Scan for the cell matching the given text and deliver its (X, Y) coordinate at center. 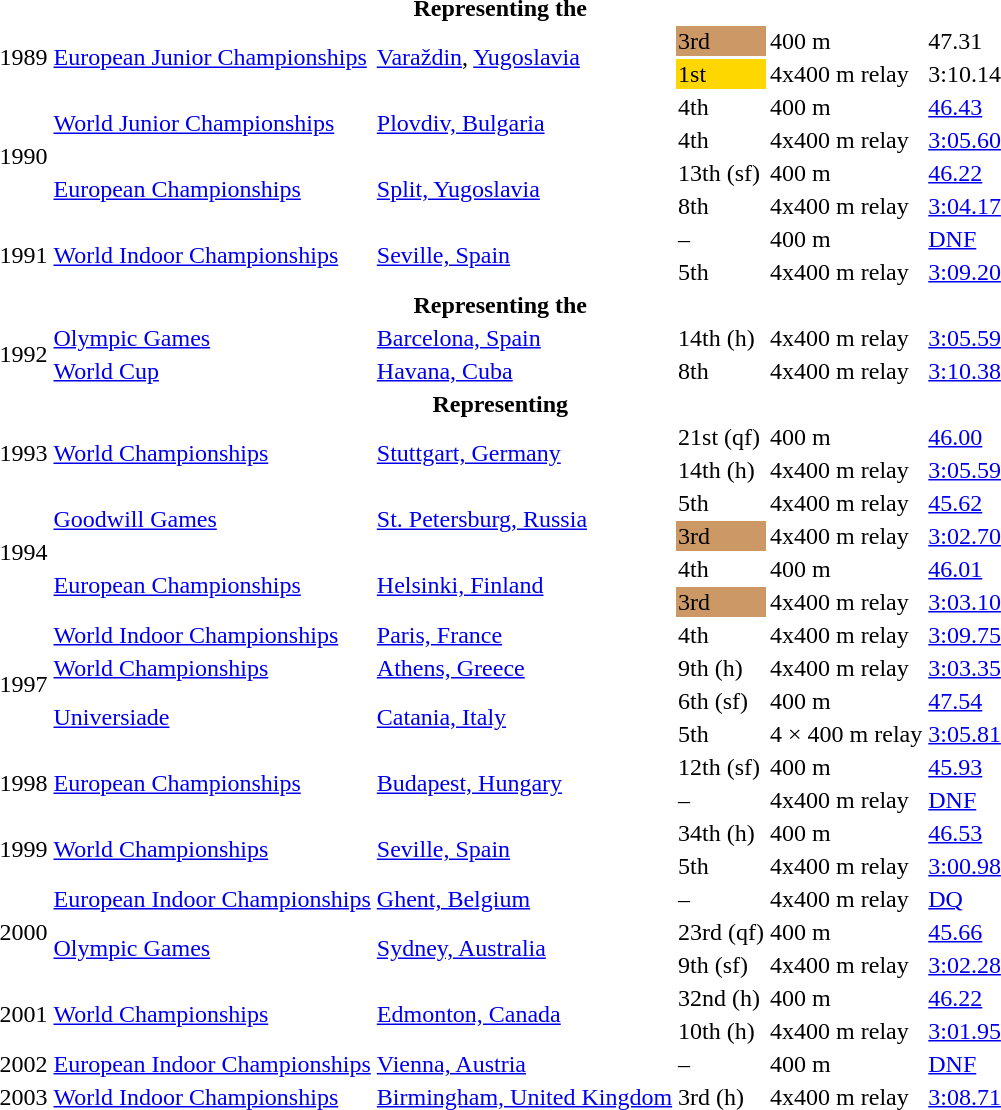
12th (sf) (722, 767)
10th (h) (722, 1031)
Goodwill Games (212, 520)
Helsinki, Finland (524, 586)
Ghent, Belgium (524, 899)
Edmonton, Canada (524, 1014)
Universiade (212, 718)
Varaždin, Yugoslavia (524, 58)
St. Petersburg, Russia (524, 520)
34th (h) (722, 833)
Catania, Italy (524, 718)
Paris, France (524, 635)
Sydney, Australia (524, 948)
Barcelona, Spain (524, 338)
21st (qf) (722, 437)
13th (sf) (722, 173)
European Junior Championships (212, 58)
World Cup (212, 371)
Stuttgart, Germany (524, 454)
9th (sf) (722, 965)
Vienna, Austria (524, 1064)
1st (722, 74)
23rd (qf) (722, 932)
Budapest, Hungary (524, 784)
32nd (h) (722, 998)
9th (h) (722, 668)
World Junior Championships (212, 124)
Athens, Greece (524, 668)
4 × 400 m relay (846, 734)
Split, Yugoslavia (524, 190)
Plovdiv, Bulgaria (524, 124)
6th (sf) (722, 701)
Havana, Cuba (524, 371)
